Locate the cell with the specified text and output its (x, y) center coordinate. 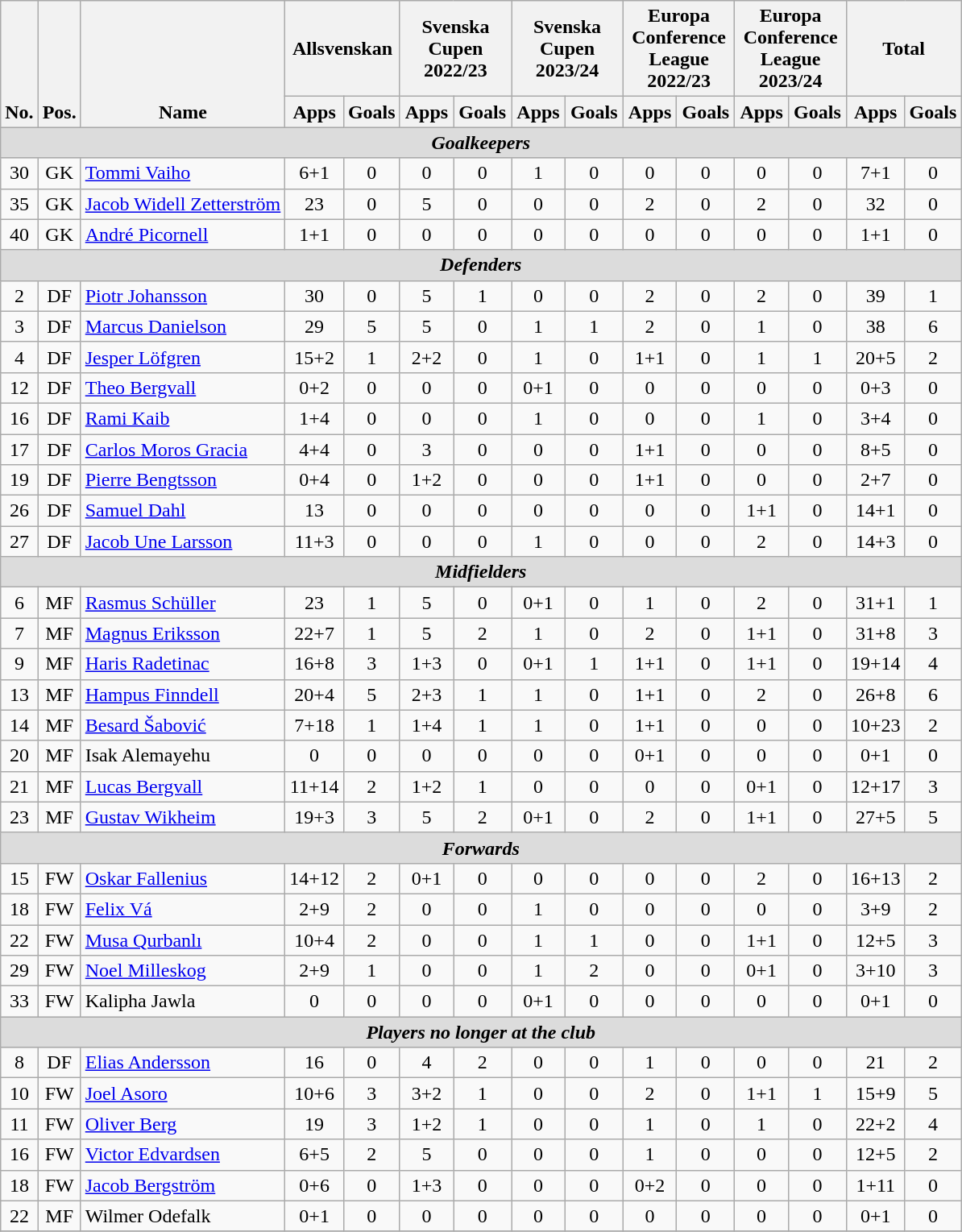
11+3 (314, 541)
Jacob Une Larsson (183, 541)
Besard Šabović (183, 725)
Victor Edvardsen (183, 1155)
Europa Conference League 2023/24 (791, 48)
2+3 (427, 695)
Midfielders (481, 572)
15 (19, 878)
10+4 (314, 940)
Rami Kaib (183, 418)
3+9 (875, 909)
2+2 (427, 357)
20+5 (875, 357)
40 (19, 234)
Kalipha Jawla (183, 1002)
19+3 (314, 817)
Magnus Eriksson (183, 633)
8+5 (875, 449)
31+8 (875, 633)
32 (875, 204)
Jacob Widell Zetterström (183, 204)
Players no longer at the club (481, 1032)
0+4 (314, 480)
16+8 (314, 664)
Total (903, 48)
0+3 (875, 388)
Marcus Danielson (183, 326)
27 (19, 541)
3+4 (875, 418)
3+2 (427, 1093)
14+1 (875, 511)
Felix Vá (183, 909)
31+1 (875, 603)
Wilmer Odefalk (183, 1216)
Gustav Wikheim (183, 817)
35 (19, 204)
17 (19, 449)
Oskar Fallenius (183, 878)
9 (19, 664)
6+1 (314, 173)
André Picornell (183, 234)
10+6 (314, 1093)
No. (19, 64)
2+7 (875, 480)
Carlos Moros Gracia (183, 449)
11+14 (314, 786)
Musa Qurbanlı (183, 940)
Tommi Vaiho (183, 173)
11 (19, 1124)
Goalkeepers (481, 143)
4+4 (314, 449)
Oliver Berg (183, 1124)
10 (19, 1093)
20 (19, 756)
15+9 (875, 1093)
12 (19, 388)
33 (19, 1002)
Lucas Bergvall (183, 786)
Hampus Finndell (183, 695)
26 (19, 511)
Svenska Cupen 2023/24 (567, 48)
Jacob Bergström (183, 1185)
20+4 (314, 695)
14+3 (875, 541)
38 (875, 326)
12+17 (875, 786)
7+18 (314, 725)
Isak Alemayehu (183, 756)
8 (19, 1063)
Noel Milleskog (183, 971)
Joel Asoro (183, 1093)
Pierre Bengtsson (183, 480)
10+23 (875, 725)
39 (875, 296)
7+1 (875, 173)
Theo Bergvall (183, 388)
7 (19, 633)
Europa Conference League 2022/23 (678, 48)
19+14 (875, 664)
Elias Andersson (183, 1063)
1+11 (875, 1185)
Samuel Dahl (183, 511)
14+12 (314, 878)
Forwards (481, 848)
22+2 (875, 1124)
Defenders (481, 265)
16+13 (875, 878)
26+8 (875, 695)
Svenska Cupen 2022/23 (456, 48)
Jesper Löfgren (183, 357)
Rasmus Schüller (183, 603)
Name (183, 64)
0+6 (314, 1185)
27+5 (875, 817)
Allsvenskan (342, 48)
3+10 (875, 971)
15+2 (314, 357)
Piotr Johansson (183, 296)
Pos. (60, 64)
6+5 (314, 1155)
14 (19, 725)
Haris Radetinac (183, 664)
22+7 (314, 633)
